Extract the [x, y] coordinate from the center of the cell holding the provided text.  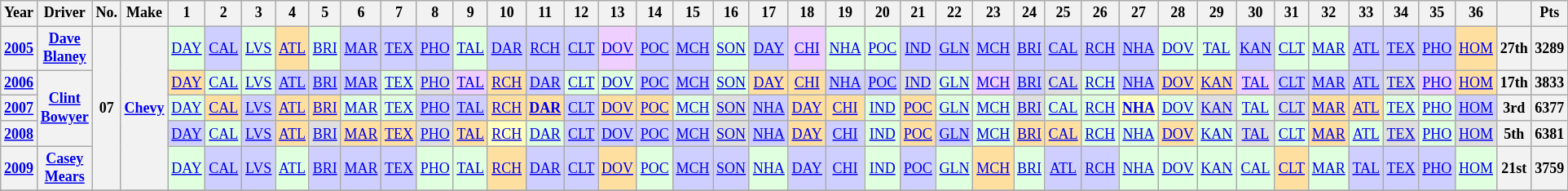
5 [324, 13]
20 [883, 13]
9 [470, 13]
Casey Mears [64, 168]
No. [106, 13]
4 [293, 13]
2008 [20, 134]
3833 [1550, 83]
3 [259, 13]
Chevy [144, 108]
33 [1366, 13]
2 [223, 13]
17th [1514, 83]
14 [654, 13]
1 [187, 13]
18 [807, 13]
6381 [1550, 134]
5th [1514, 134]
07 [106, 108]
11 [545, 13]
24 [1030, 13]
23 [993, 13]
17 [769, 13]
2007 [20, 108]
Clint Bowyer [64, 109]
30 [1256, 13]
31 [1291, 13]
2009 [20, 168]
6377 [1550, 108]
22 [954, 13]
6 [361, 13]
3289 [1550, 48]
35 [1438, 13]
15 [693, 13]
36 [1477, 13]
21st [1514, 168]
28 [1178, 13]
Make [144, 13]
3759 [1550, 168]
2006 [20, 83]
13 [618, 13]
32 [1328, 13]
12 [582, 13]
Year [20, 13]
Driver [64, 13]
8 [435, 13]
26 [1100, 13]
7 [399, 13]
27 [1139, 13]
2005 [20, 48]
Dave Blaney [64, 48]
29 [1217, 13]
Pts [1550, 13]
16 [732, 13]
34 [1401, 13]
25 [1063, 13]
21 [918, 13]
19 [845, 13]
27th [1514, 48]
3rd [1514, 108]
10 [507, 13]
